Return the [x, y] coordinate for the center point of the cell that contains the specified text.  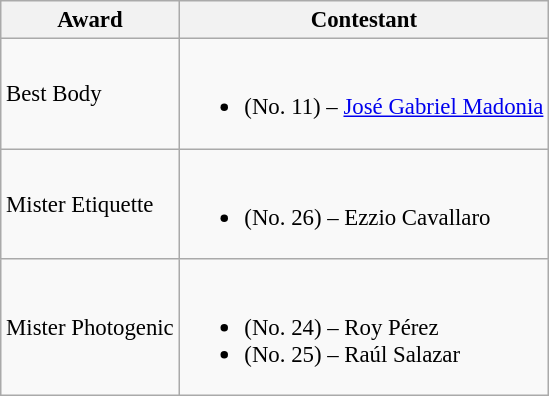
(No. 24) – Roy Pérez(No. 25) – Raúl Salazar [364, 328]
Mister Etiquette [90, 204]
(No. 11) – José Gabriel Madonia [364, 94]
Contestant [364, 20]
Mister Photogenic [90, 328]
Best Body [90, 94]
(No. 26) – Ezzio Cavallaro [364, 204]
Award [90, 20]
